For the text-containing cell, return its midpoint in (x, y) coordinate format. 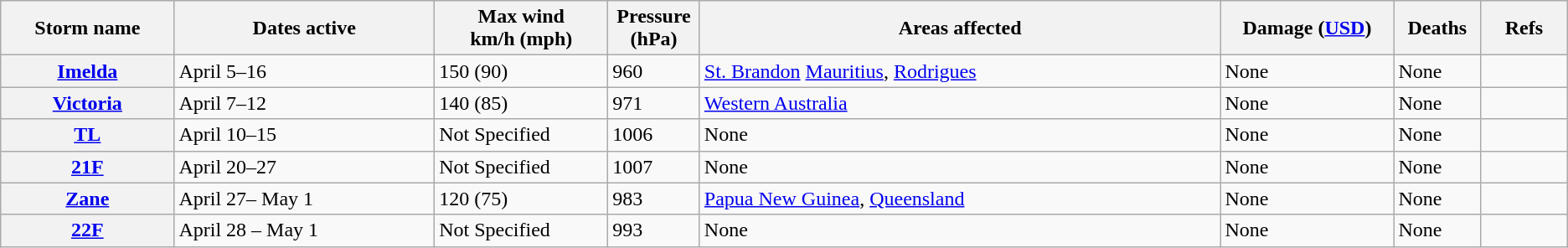
TL (87, 135)
971 (654, 103)
Refs (1524, 28)
April 20–27 (305, 167)
22F (87, 230)
1006 (654, 135)
993 (654, 230)
Storm name (87, 28)
April 7–12 (305, 103)
960 (654, 71)
April 10–15 (305, 135)
983 (654, 199)
Dates active (305, 28)
Deaths (1437, 28)
Pressure(hPa) (654, 28)
Imelda (87, 71)
21F (87, 167)
120 (75) (521, 199)
St. Brandon Mauritius, Rodrigues (960, 71)
Max windkm/h (mph) (521, 28)
Areas affected (960, 28)
April 28 – May 1 (305, 230)
Western Australia (960, 103)
April 27– May 1 (305, 199)
Damage (USD) (1307, 28)
Papua New Guinea, Queensland (960, 199)
1007 (654, 167)
April 5–16 (305, 71)
Zane (87, 199)
140 (85) (521, 103)
Victoria (87, 103)
150 (90) (521, 71)
